Identify which cell holds the provided text, then report its [x, y] central coordinate. 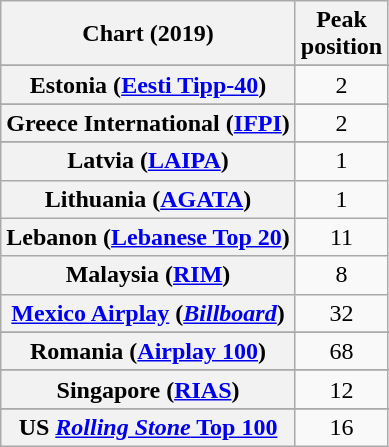
Lithuania (AGATA) [148, 199]
Chart (2019) [148, 34]
Mexico Airplay (Billboard) [148, 313]
Peakposition [341, 34]
16 [341, 427]
Estonia (Eesti Tipp-40) [148, 85]
8 [341, 275]
Lebanon (Lebanese Top 20) [148, 237]
Romania (Airplay 100) [148, 351]
32 [341, 313]
US Rolling Stone Top 100 [148, 427]
Greece International (IFPI) [148, 123]
12 [341, 389]
11 [341, 237]
68 [341, 351]
Singapore (RIAS) [148, 389]
Latvia (LAIPA) [148, 161]
Malaysia (RIM) [148, 275]
